Identify which cell holds the provided text, then report its (X, Y) central coordinate. 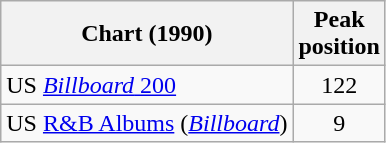
Peakposition (339, 34)
US R&B Albums (Billboard) (147, 123)
122 (339, 85)
US Billboard 200 (147, 85)
9 (339, 123)
Chart (1990) (147, 34)
